Pinpoint the cell where the given text exists, returning its [x, y] midpoint coordinate. 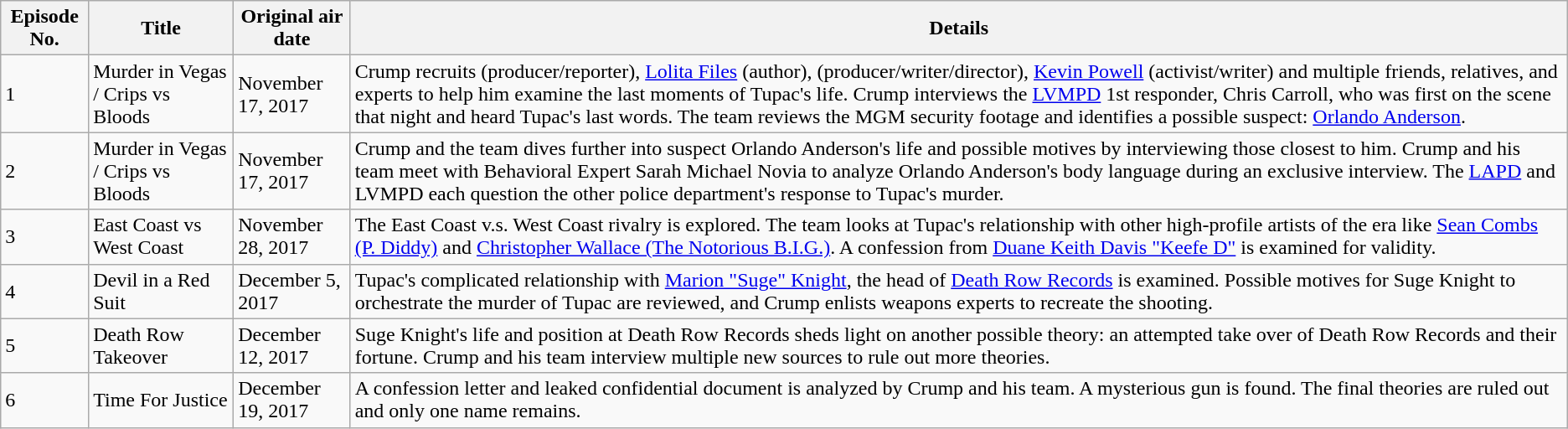
2 [45, 171]
Title [161, 28]
East Coast vs West Coast [161, 236]
November 28, 2017 [291, 236]
Original air date [291, 28]
December 19, 2017 [291, 401]
Death Row Takeover [161, 345]
3 [45, 236]
December 5, 2017 [291, 292]
Details [958, 28]
1 [45, 94]
Time For Justice [161, 401]
4 [45, 292]
6 [45, 401]
December 12, 2017 [291, 345]
Devil in a Red Suit [161, 292]
Episode No. [45, 28]
5 [45, 345]
